Determine the [X, Y] coordinate at the center of the cell enclosing the given text.  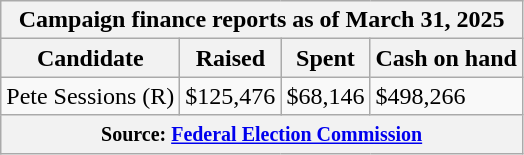
Campaign finance reports as of March 31, 2025 [262, 20]
Raised [230, 58]
$68,146 [326, 96]
Cash on hand [446, 58]
Pete Sessions (R) [90, 96]
Spent [326, 58]
Source: Federal Election Commission [262, 134]
Candidate [90, 58]
$498,266 [446, 96]
$125,476 [230, 96]
